Identify which cell holds the provided text, then report its [x, y] central coordinate. 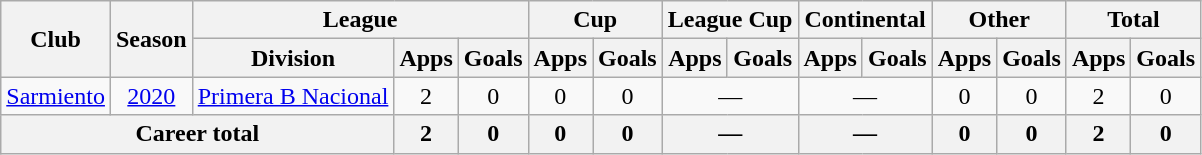
Season [151, 39]
League [360, 20]
Division [293, 58]
Primera B Nacional [293, 96]
Club [56, 39]
League Cup [730, 20]
Sarmiento [56, 96]
Other [999, 20]
Cup [595, 20]
2020 [151, 96]
Career total [198, 134]
Total [1133, 20]
Continental [865, 20]
